From the cell containing the given text, extract its center point as (X, Y) coordinate. 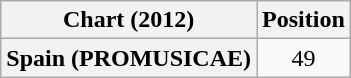
Position (304, 20)
Chart (2012) (129, 20)
Spain (PROMUSICAE) (129, 58)
49 (304, 58)
